Extract the [x, y] coordinate from the center of the cell holding the provided text.  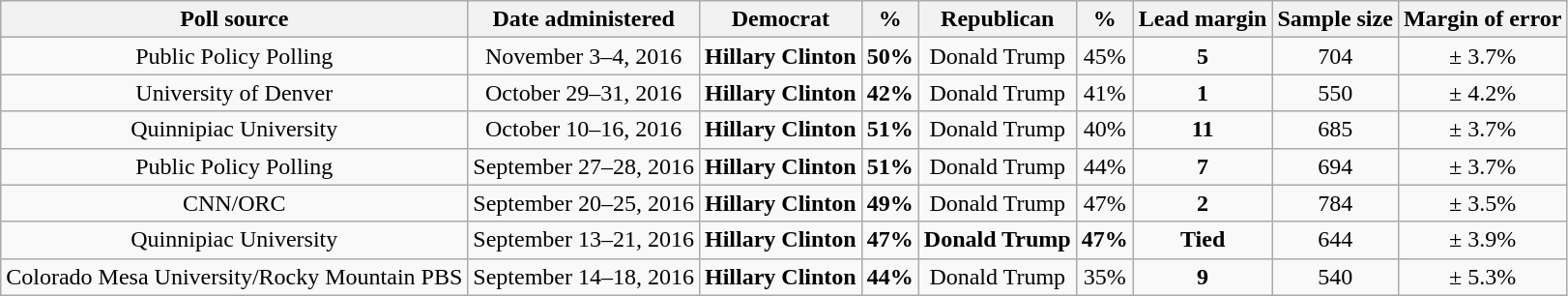
Colorado Mesa University/Rocky Mountain PBS [234, 277]
Date administered [584, 19]
40% [1104, 130]
Sample size [1335, 19]
October 10–16, 2016 [584, 130]
685 [1335, 130]
9 [1203, 277]
11 [1203, 130]
35% [1104, 277]
2 [1203, 203]
Tied [1203, 240]
CNN/ORC [234, 203]
784 [1335, 203]
694 [1335, 166]
7 [1203, 166]
45% [1104, 56]
644 [1335, 240]
Republican [998, 19]
550 [1335, 93]
± 3.5% [1483, 203]
September 14–18, 2016 [584, 277]
October 29–31, 2016 [584, 93]
September 13–21, 2016 [584, 240]
University of Denver [234, 93]
± 5.3% [1483, 277]
September 20–25, 2016 [584, 203]
42% [889, 93]
September 27–28, 2016 [584, 166]
540 [1335, 277]
Poll source [234, 19]
49% [889, 203]
Democrat [780, 19]
704 [1335, 56]
± 4.2% [1483, 93]
41% [1104, 93]
November 3–4, 2016 [584, 56]
50% [889, 56]
1 [1203, 93]
Lead margin [1203, 19]
± 3.9% [1483, 240]
5 [1203, 56]
Margin of error [1483, 19]
